For the text-containing cell, return its midpoint in (X, Y) coordinate format. 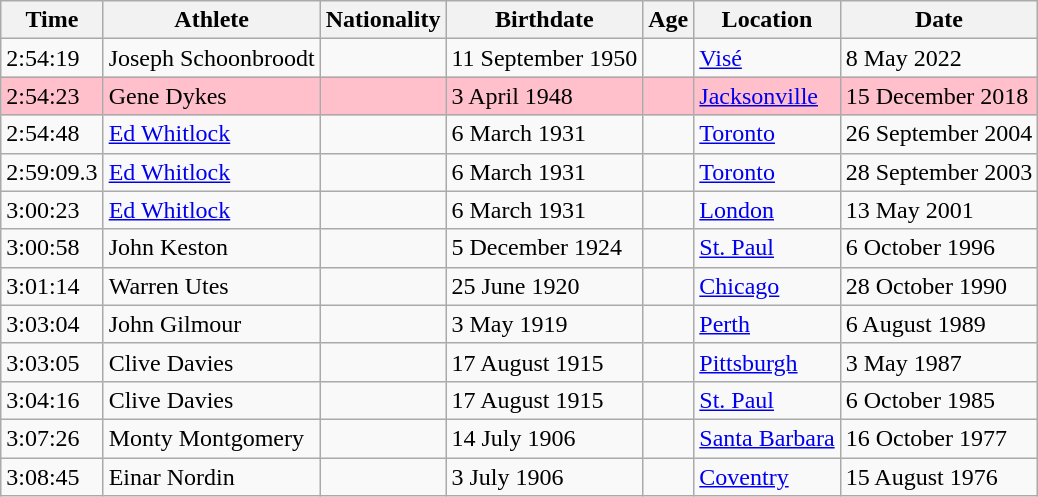
2:54:23 (52, 96)
John Gilmour (212, 324)
Warren Utes (212, 286)
14 July 1906 (544, 438)
8 May 2022 (939, 58)
2:54:19 (52, 58)
Date (939, 20)
3:00:23 (52, 210)
Chicago (767, 286)
15 December 2018 (939, 96)
3:08:45 (52, 477)
Coventry (767, 477)
6 October 1996 (939, 248)
Pittsburgh (767, 362)
5 December 1924 (544, 248)
16 October 1977 (939, 438)
15 August 1976 (939, 477)
2:54:48 (52, 134)
Age (668, 20)
Birthdate (544, 20)
2:59:09.3 (52, 172)
Visé (767, 58)
Santa Barbara (767, 438)
6 October 1985 (939, 400)
John Keston (212, 248)
11 September 1950 (544, 58)
London (767, 210)
Gene Dykes (212, 96)
Monty Montgomery (212, 438)
25 June 1920 (544, 286)
Athlete (212, 20)
28 October 1990 (939, 286)
Jacksonville (767, 96)
3 July 1906 (544, 477)
3 May 1987 (939, 362)
Time (52, 20)
3 May 1919 (544, 324)
6 August 1989 (939, 324)
3:07:26 (52, 438)
3 April 1948 (544, 96)
Joseph Schoonbroodt (212, 58)
3:00:58 (52, 248)
3:03:05 (52, 362)
Location (767, 20)
13 May 2001 (939, 210)
28 September 2003 (939, 172)
Einar Nordin (212, 477)
26 September 2004 (939, 134)
Perth (767, 324)
3:01:14 (52, 286)
3:04:16 (52, 400)
3:03:04 (52, 324)
Nationality (383, 20)
